Detect which cell encompasses the target text, then output its [x, y] center coordinate. 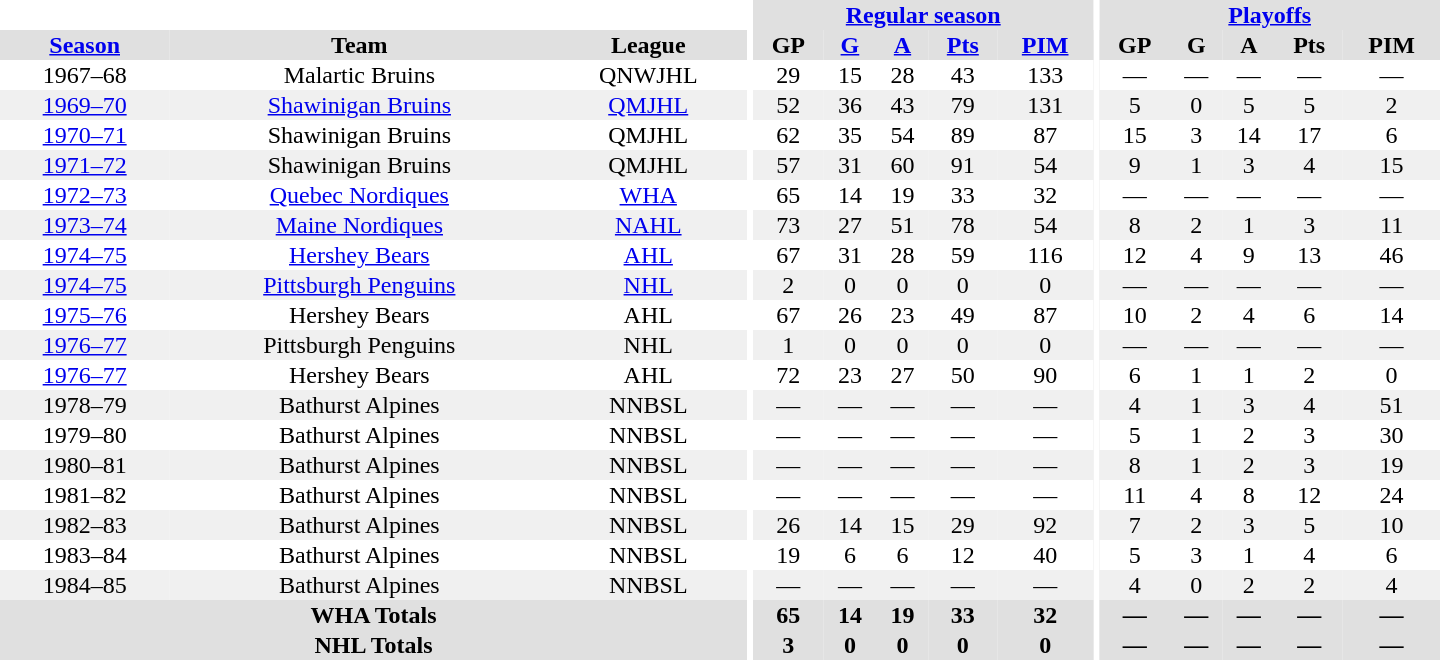
Regular season [924, 15]
1970–71 [84, 135]
57 [788, 165]
17 [1309, 135]
7 [1134, 525]
46 [1392, 255]
Team [359, 45]
NAHL [648, 225]
59 [963, 255]
52 [788, 105]
1973–74 [84, 225]
WHA [648, 195]
35 [850, 135]
1969–70 [84, 105]
72 [788, 375]
24 [1392, 495]
1978–79 [84, 405]
89 [963, 135]
1979–80 [84, 435]
1975–76 [84, 315]
1967–68 [84, 75]
Playoffs [1270, 15]
WHA Totals [374, 615]
1981–82 [84, 495]
30 [1392, 435]
90 [1046, 375]
91 [963, 165]
Quebec Nordiques [359, 195]
79 [963, 105]
40 [1046, 555]
50 [963, 375]
Maine Nordiques [359, 225]
62 [788, 135]
1972–73 [84, 195]
1984–85 [84, 585]
NHL Totals [374, 645]
49 [963, 315]
Malartic Bruins [359, 75]
Season [84, 45]
131 [1046, 105]
116 [1046, 255]
60 [902, 165]
133 [1046, 75]
36 [850, 105]
1971–72 [84, 165]
1983–84 [84, 555]
QNWJHL [648, 75]
78 [963, 225]
92 [1046, 525]
1982–83 [84, 525]
League [648, 45]
13 [1309, 255]
73 [788, 225]
1980–81 [84, 465]
